Return the [X, Y] coordinate for the center point of the cell that contains the specified text.  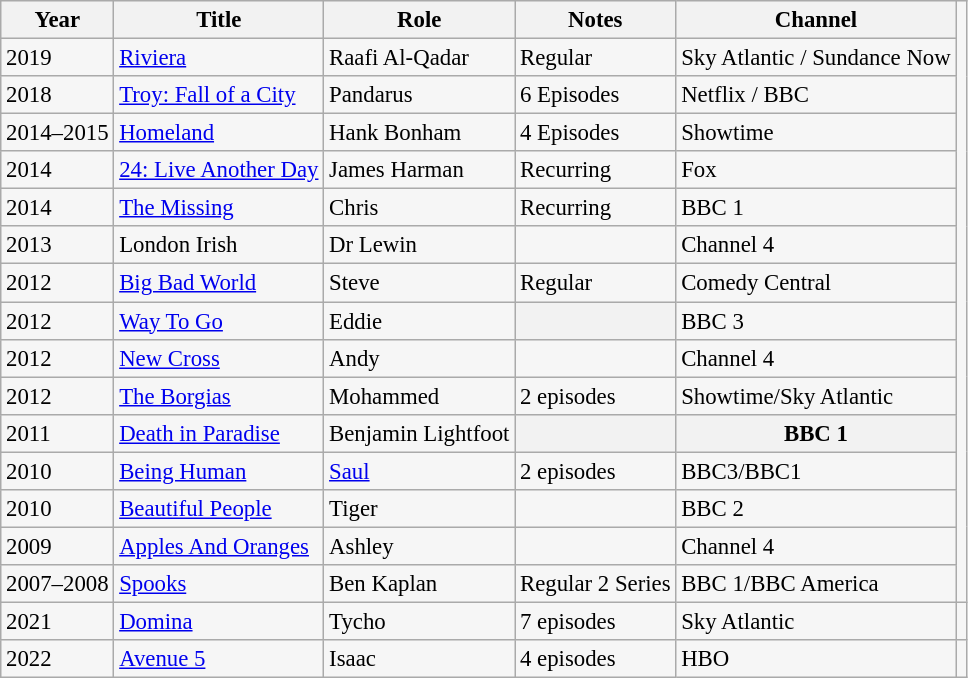
Sky Atlantic / Sundance Now [816, 58]
Showtime [816, 133]
7 episodes [596, 621]
New Cross [219, 358]
Channel [816, 20]
2014–2015 [58, 133]
4 Episodes [596, 133]
Tycho [420, 621]
Apples And Oranges [219, 546]
Spooks [219, 584]
Role [420, 20]
24: Live Another Day [219, 170]
Ben Kaplan [420, 584]
The Missing [219, 208]
Fox [816, 170]
Domina [219, 621]
Raafi Al-Qadar [420, 58]
London Irish [219, 245]
Netflix / BBC [816, 95]
2013 [58, 245]
2019 [58, 58]
Tiger [420, 509]
The Borgias [219, 396]
2021 [58, 621]
Isaac [420, 659]
Title [219, 20]
Sky Atlantic [816, 621]
2009 [58, 546]
Regular 2 Series [596, 584]
Death in Paradise [219, 433]
Eddie [420, 321]
BBC3/BBC1 [816, 471]
2007–2008 [58, 584]
Andy [420, 358]
Notes [596, 20]
6 Episodes [596, 95]
Big Bad World [219, 283]
Troy: Fall of a City [219, 95]
Saul [420, 471]
Way To Go [219, 321]
Ashley [420, 546]
2018 [58, 95]
Benjamin Lightfoot [420, 433]
Hank Bonham [420, 133]
2022 [58, 659]
4 episodes [596, 659]
Being Human [219, 471]
Riviera [219, 58]
BBC 1/BBC America [816, 584]
Comedy Central [816, 283]
BBC 2 [816, 509]
Avenue 5 [219, 659]
Dr Lewin [420, 245]
Mohammed [420, 396]
Beautiful People [219, 509]
James Harman [420, 170]
Homeland [219, 133]
HBO [816, 659]
Steve [420, 283]
Showtime/Sky Atlantic [816, 396]
Chris [420, 208]
Pandarus [420, 95]
BBC 3 [816, 321]
2011 [58, 433]
Year [58, 20]
